Determine the (x, y) coordinate at the center of the cell enclosing the given text.  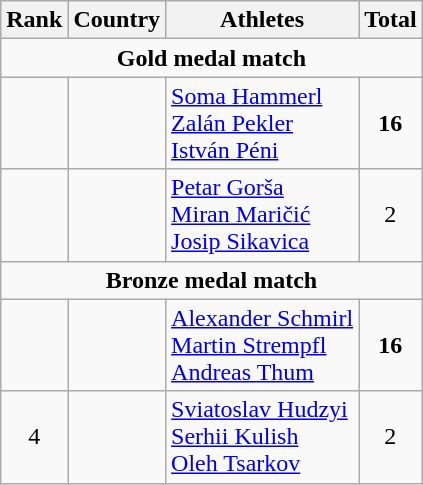
Country (117, 20)
Athletes (262, 20)
Soma HammerlZalán PeklerIstván Péni (262, 123)
Alexander SchmirlMartin StrempflAndreas Thum (262, 345)
Total (391, 20)
Gold medal match (212, 58)
Sviatoslav HudzyiSerhii KulishOleh Tsarkov (262, 437)
4 (34, 437)
Petar GoršaMiran MaričićJosip Sikavica (262, 215)
Bronze medal match (212, 280)
Rank (34, 20)
